Return (X, Y) of the center of cell containing provided text 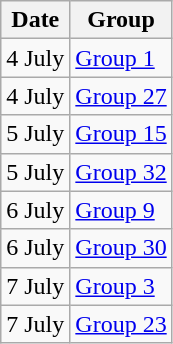
Group 23 (121, 324)
Date (36, 20)
Group 9 (121, 210)
Group 27 (121, 96)
Group 15 (121, 134)
Group 30 (121, 248)
Group 32 (121, 172)
Group 3 (121, 286)
Group 1 (121, 58)
Group (121, 20)
